Locate the cell with the specified text and output its [x, y] center coordinate. 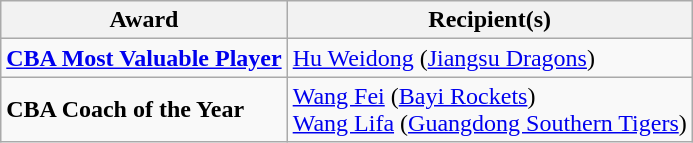
Recipient(s) [490, 20]
Award [144, 20]
CBA Coach of the Year [144, 110]
Wang Fei (Bayi Rockets)Wang Lifa (Guangdong Southern Tigers) [490, 110]
CBA Most Valuable Player [144, 58]
Hu Weidong (Jiangsu Dragons) [490, 58]
